Provide the [x, y] coordinate of the cell's center where the given text is located.  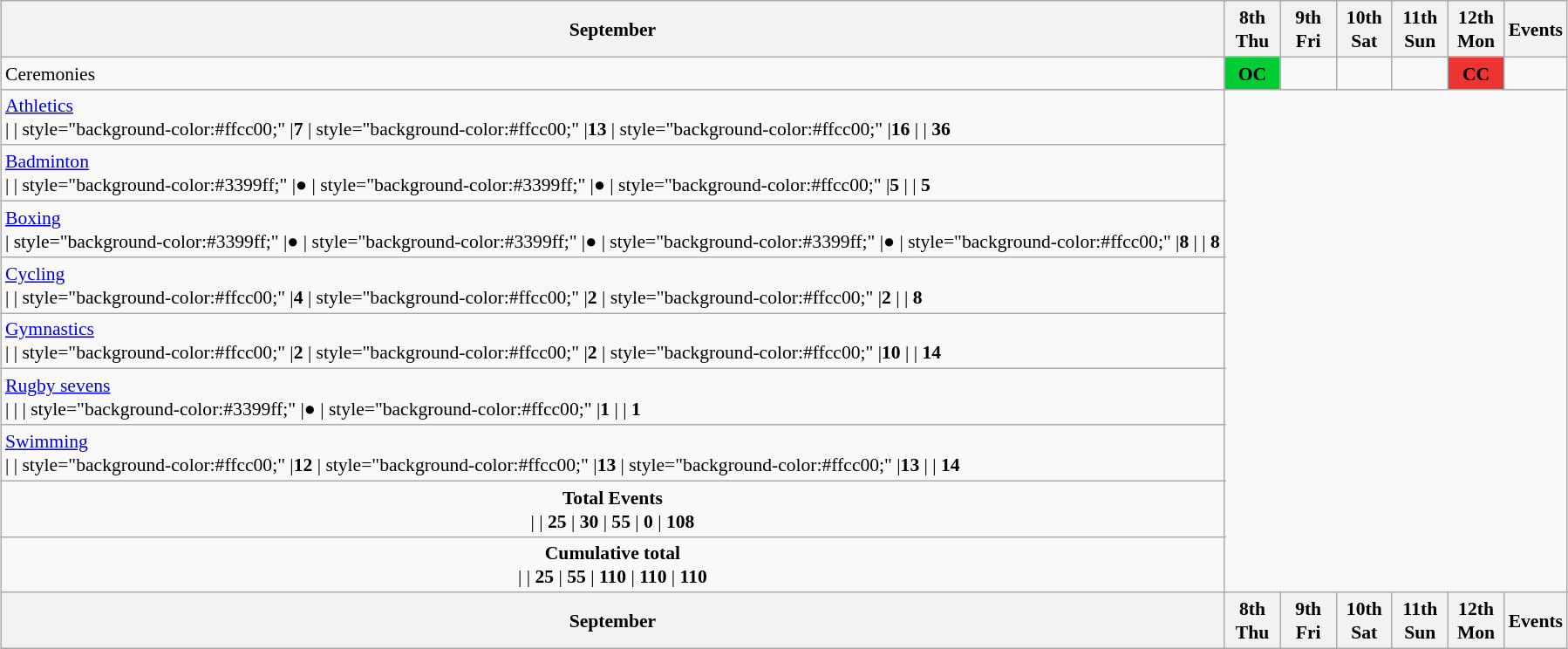
Rugby sevens| | | style="background-color:#3399ff;" |● | style="background-color:#ffcc00;" |1 | | 1 [612, 397]
Athletics| | style="background-color:#ffcc00;" |7 | style="background-color:#ffcc00;" |13 | style="background-color:#ffcc00;" |16 | | 36 [612, 117]
Ceremonies [612, 73]
Gymnastics| | style="background-color:#ffcc00;" |2 | style="background-color:#ffcc00;" |2 | style="background-color:#ffcc00;" |10 | | 14 [612, 340]
Total Events| | 25 | 30 | 55 | 0 | 108 [612, 509]
Cycling| | style="background-color:#ffcc00;" |4 | style="background-color:#ffcc00;" |2 | style="background-color:#ffcc00;" |2 | | 8 [612, 284]
CC [1476, 73]
Cumulative total| | 25 | 55 | 110 | 110 | 110 [612, 564]
Badminton| | style="background-color:#3399ff;" |● | style="background-color:#3399ff;" |● | style="background-color:#ffcc00;" |5 | | 5 [612, 173]
Swimming| | style="background-color:#ffcc00;" |12 | style="background-color:#ffcc00;" |13 | style="background-color:#ffcc00;" |13 | | 14 [612, 453]
OC [1252, 73]
